Return (X, Y) of the center of cell containing provided text 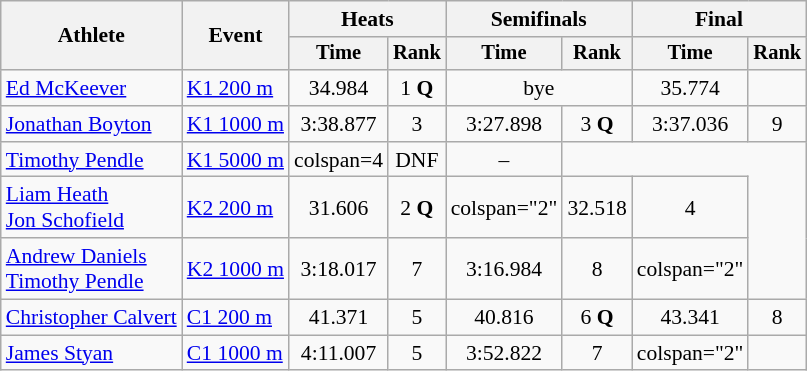
2 Q (417, 208)
3 (417, 124)
3:18.017 (338, 268)
40.816 (504, 318)
K1 5000 m (236, 160)
Liam HeathJon Schofield (92, 208)
Semifinals (539, 19)
34.984 (338, 88)
Heats (368, 19)
9 (777, 124)
DNF (417, 160)
32.518 (596, 208)
1 Q (417, 88)
– (504, 160)
6 Q (596, 318)
3 Q (596, 124)
C1 200 m (236, 318)
K2 1000 m (236, 268)
3:16.984 (504, 268)
James Styan (92, 353)
Ed McKeever (92, 88)
41.371 (338, 318)
K2 200 m (236, 208)
bye (539, 88)
31.606 (338, 208)
Jonathan Boyton (92, 124)
4:11.007 (338, 353)
3:27.898 (504, 124)
3:37.036 (690, 124)
35.774 (690, 88)
Timothy Pendle (92, 160)
3:38.877 (338, 124)
Final (719, 19)
Christopher Calvert (92, 318)
43.341 (690, 318)
Andrew DanielsTimothy Pendle (92, 268)
4 (690, 208)
K1 1000 m (236, 124)
3:52.822 (504, 353)
Athlete (92, 36)
Event (236, 36)
C1 1000 m (236, 353)
K1 200 m (236, 88)
colspan=4 (338, 160)
